Detect which cell encompasses the target text, then output its (x, y) center coordinate. 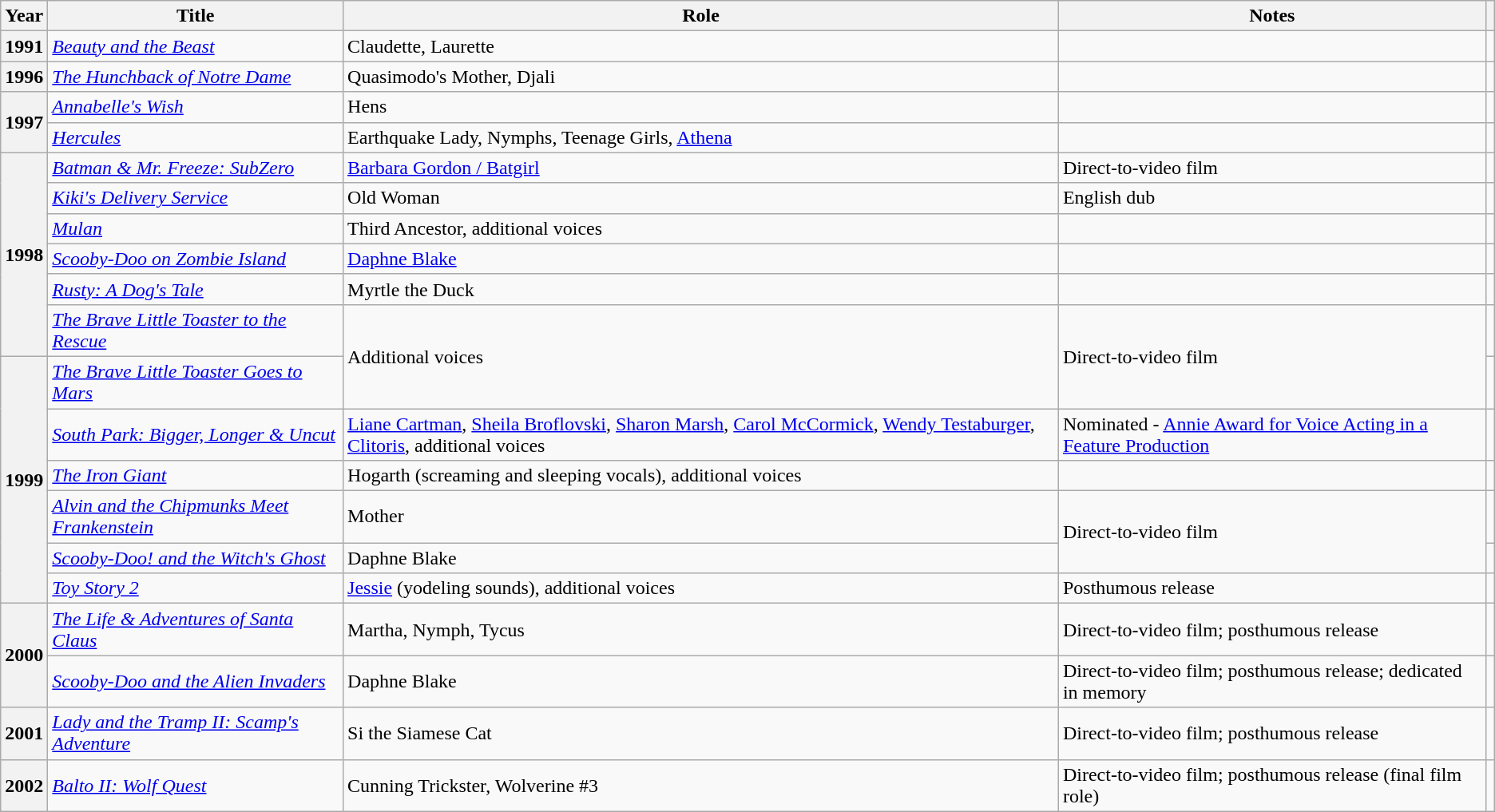
Mother (701, 517)
Hogarth (screaming and sleeping vocals), additional voices (701, 476)
1991 (24, 46)
Jessie (yodeling sounds), additional voices (701, 588)
Lady and the Tramp II: Scamp's Adventure (196, 733)
The Brave Little Toaster Goes to Mars (196, 382)
South Park: Bigger, Longer & Uncut (196, 434)
English dub (1271, 198)
Alvin and the Chipmunks Meet Frankenstein (196, 517)
Martha, Nymph, Tycus (701, 629)
Notes (1271, 16)
The Hunchback of Notre Dame (196, 77)
2001 (24, 733)
Batman & Mr. Freeze: SubZero (196, 168)
1998 (24, 254)
Si the Siamese Cat (701, 733)
Third Ancestor, additional voices (701, 228)
Year (24, 16)
1996 (24, 77)
Quasimodo's Mother, Djali (701, 77)
Kiki's Delivery Service (196, 198)
Beauty and the Beast (196, 46)
Rusty: A Dog's Tale (196, 289)
The Life & Adventures of Santa Claus (196, 629)
1997 (24, 122)
Barbara Gordon / Batgirl (701, 168)
Claudette, Laurette (701, 46)
Hercules (196, 137)
Toy Story 2 (196, 588)
Title (196, 16)
Posthumous release (1271, 588)
Old Woman (701, 198)
Myrtle the Duck (701, 289)
Liane Cartman, Sheila Broflovski, Sharon Marsh, Carol McCormick, Wendy Testaburger, Clitoris, additional voices (701, 434)
The Iron Giant (196, 476)
The Brave Little Toaster to the Rescue (196, 331)
Scooby-Doo! and the Witch's Ghost (196, 558)
Role (701, 16)
Additional voices (701, 356)
Hens (701, 107)
Scooby-Doo and the Alien Invaders (196, 682)
Mulan (196, 228)
Direct-to-video film; posthumous release; dedicated in memory (1271, 682)
Balto II: Wolf Quest (196, 786)
Annabelle's Wish (196, 107)
Direct-to-video film; posthumous release (final film role) (1271, 786)
2000 (24, 656)
Cunning Trickster, Wolverine #3 (701, 786)
Earthquake Lady, Nymphs, Teenage Girls, Athena (701, 137)
2002 (24, 786)
Scooby-Doo on Zombie Island (196, 259)
Nominated - Annie Award for Voice Acting in a Feature Production (1271, 434)
1999 (24, 479)
